Pinpoint the cell where the given text exists, returning its [x, y] midpoint coordinate. 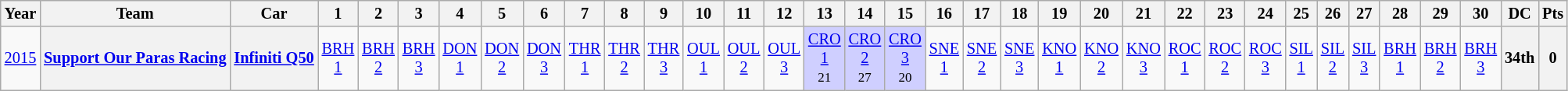
SIL3 [1364, 58]
14 [865, 13]
11 [744, 13]
DC [1520, 13]
THR3 [664, 58]
THR1 [585, 58]
OUL1 [703, 58]
5 [502, 13]
2 [378, 13]
4 [460, 13]
ROC2 [1225, 58]
12 [784, 13]
13 [825, 13]
THR2 [624, 58]
34th [1520, 58]
1 [338, 13]
18 [1019, 13]
OUL3 [784, 58]
27 [1364, 13]
CRO320 [905, 58]
7 [585, 13]
2015 [20, 58]
24 [1265, 13]
30 [1480, 13]
29 [1441, 13]
Team [134, 13]
SNE2 [982, 58]
16 [944, 13]
8 [624, 13]
23 [1225, 13]
DON3 [544, 58]
26 [1333, 13]
SNE3 [1019, 58]
SIL2 [1333, 58]
KNO1 [1059, 58]
DON2 [502, 58]
Pts [1552, 13]
22 [1185, 13]
CRO121 [825, 58]
10 [703, 13]
Year [20, 13]
19 [1059, 13]
SNE1 [944, 58]
0 [1552, 58]
Support Our Paras Racing [134, 58]
OUL2 [744, 58]
KNO3 [1144, 58]
SIL1 [1301, 58]
28 [1400, 13]
Infiniti Q50 [274, 58]
21 [1144, 13]
17 [982, 13]
Car [274, 13]
ROC1 [1185, 58]
ROC3 [1265, 58]
15 [905, 13]
CRO227 [865, 58]
6 [544, 13]
3 [419, 13]
25 [1301, 13]
20 [1101, 13]
DON1 [460, 58]
9 [664, 13]
KNO2 [1101, 58]
